Provide the (X, Y) coordinate of the cell's center where the given text is located.  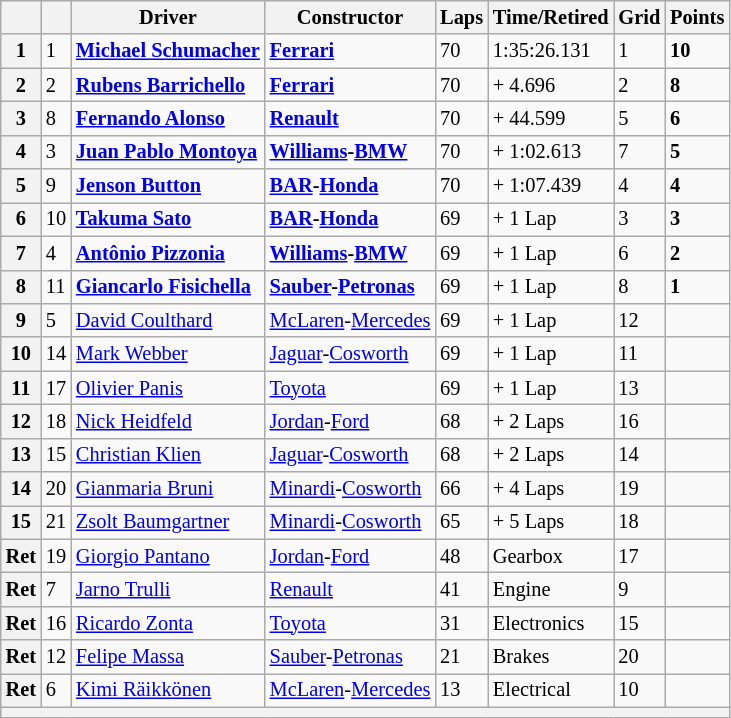
48 (462, 556)
Zsolt Baumgartner (168, 522)
Gianmaria Bruni (168, 489)
1:35:26.131 (551, 51)
Brakes (551, 657)
+ 4 Laps (551, 489)
Juan Pablo Montoya (168, 152)
+ 1:02.613 (551, 152)
Felipe Massa (168, 657)
Engine (551, 589)
+ 44.599 (551, 118)
Electronics (551, 623)
Christian Klien (168, 455)
Gearbox (551, 556)
Michael Schumacher (168, 51)
Olivier Panis (168, 388)
31 (462, 623)
Rubens Barrichello (168, 85)
Jenson Button (168, 186)
+ 1:07.439 (551, 186)
Nick Heidfeld (168, 421)
David Coulthard (168, 320)
66 (462, 489)
+ 5 Laps (551, 522)
Takuma Sato (168, 219)
Mark Webber (168, 354)
Jarno Trulli (168, 589)
Laps (462, 17)
+ 4.696 (551, 85)
Electrical (551, 690)
Giorgio Pantano (168, 556)
41 (462, 589)
Ricardo Zonta (168, 623)
Kimi Räikkönen (168, 690)
Fernando Alonso (168, 118)
Time/Retired (551, 17)
Antônio Pizzonia (168, 253)
Driver (168, 17)
Points (697, 17)
Giancarlo Fisichella (168, 287)
65 (462, 522)
Constructor (350, 17)
Grid (640, 17)
